Provide the [x, y] coordinate of the cell's center where the given text is located.  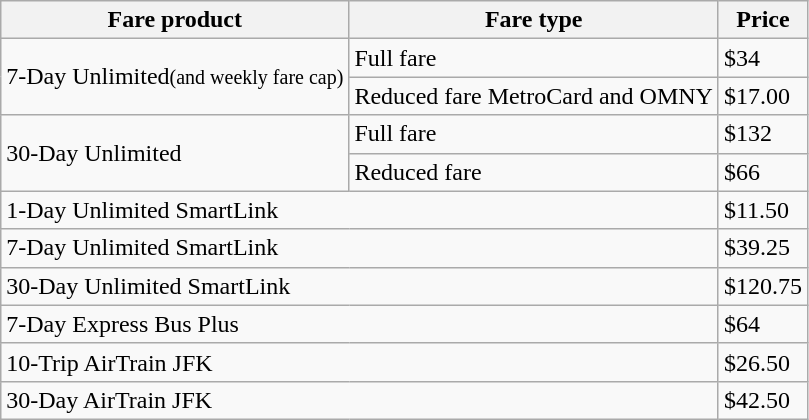
30-Day Unlimited SmartLink [360, 286]
$11.50 [762, 210]
Reduced fare [534, 172]
$34 [762, 58]
$39.25 [762, 248]
7-Day Unlimited(and weekly fare cap) [175, 77]
$120.75 [762, 286]
$64 [762, 324]
Price [762, 20]
Fare product [175, 20]
30-Day Unlimited [175, 153]
7-Day Express Bus Plus [360, 324]
7-Day Unlimited SmartLink [360, 248]
1-Day Unlimited SmartLink [360, 210]
Fare type [534, 20]
30-Day AirTrain JFK [360, 400]
$132 [762, 134]
Reduced fare MetroCard and OMNY [534, 96]
$26.50 [762, 362]
$42.50 [762, 400]
$66 [762, 172]
$17.00 [762, 96]
10-Trip AirTrain JFK [360, 362]
